Locate the cell with the specified text and output its (x, y) center coordinate. 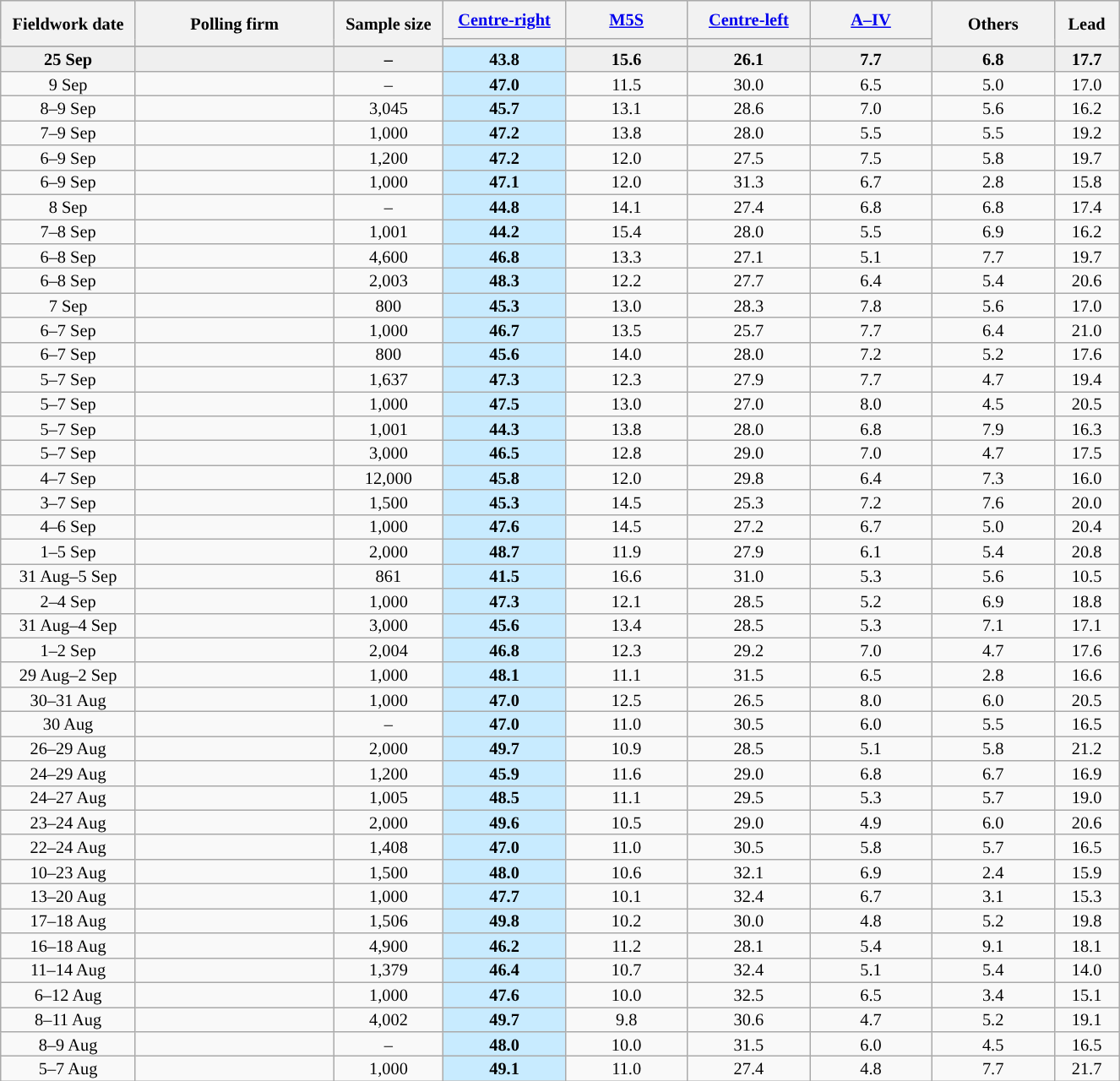
23–24 Aug (68, 823)
48.5 (505, 797)
17–18 Aug (68, 921)
15.1 (1086, 995)
26–29 Aug (68, 748)
2.4 (993, 872)
16.0 (1086, 478)
15.3 (1086, 895)
47.7 (505, 895)
4–7 Sep (68, 478)
3.4 (993, 995)
46.2 (505, 946)
7 Sep (68, 306)
10–23 Aug (68, 872)
19.4 (1086, 378)
21.2 (1086, 748)
11.2 (627, 946)
Polling firm (235, 24)
4–6 Sep (68, 527)
12,000 (389, 478)
3.1 (993, 895)
30–31 Aug (68, 699)
Sample size (389, 24)
2,004 (389, 650)
10.6 (627, 872)
6.1 (872, 551)
18.1 (1086, 946)
8–11 Aug (68, 1019)
Fieldwork date (68, 24)
25.7 (748, 329)
4,900 (389, 946)
28.3 (748, 306)
15.4 (627, 231)
48.1 (505, 674)
1,506 (389, 921)
27.2 (748, 527)
27.5 (748, 157)
10.9 (627, 748)
45.8 (505, 478)
8–9 Sep (68, 108)
12.5 (627, 699)
16.9 (1086, 774)
Centre-left (748, 19)
12.1 (627, 600)
31.0 (748, 576)
1–5 Sep (68, 551)
7.1 (993, 625)
19.2 (1086, 132)
Others (993, 24)
17.5 (1086, 453)
10.2 (627, 921)
26.1 (748, 59)
4,002 (389, 1019)
1,408 (389, 846)
2,003 (389, 280)
7.3 (993, 478)
48.3 (505, 280)
15.8 (1086, 182)
6–12 Aug (68, 995)
Lead (1086, 24)
17.4 (1086, 206)
Centre-right (505, 19)
24–29 Aug (68, 774)
1,379 (389, 970)
8 Sep (68, 206)
17.1 (1086, 625)
4.9 (872, 823)
7.9 (993, 427)
3,045 (389, 108)
3–7 Sep (68, 502)
7.5 (872, 157)
7.8 (872, 306)
11.5 (627, 83)
20.0 (1086, 502)
12.8 (627, 453)
26.5 (748, 699)
13.1 (627, 108)
11–14 Aug (68, 970)
861 (389, 576)
8–9 Aug (68, 1044)
15.9 (1086, 872)
M5S (627, 19)
5–7 Aug (68, 1067)
10.7 (627, 970)
20.8 (1086, 551)
43.8 (505, 59)
11.6 (627, 774)
46.5 (505, 453)
7.6 (993, 502)
13.5 (627, 329)
28.6 (748, 108)
A–IV (872, 19)
45.9 (505, 774)
27.1 (748, 255)
49.8 (505, 921)
29.8 (748, 478)
9.1 (993, 946)
47.1 (505, 182)
49.1 (505, 1067)
7–8 Sep (68, 231)
15.6 (627, 59)
31 Aug–4 Sep (68, 625)
16–18 Aug (68, 946)
16.3 (1086, 427)
22–24 Aug (68, 846)
21.0 (1086, 329)
21.7 (1086, 1067)
17.7 (1086, 59)
2–4 Sep (68, 600)
32.5 (748, 995)
1,005 (389, 797)
30 Aug (68, 723)
41.5 (505, 576)
27.7 (748, 280)
10.1 (627, 895)
31.3 (748, 182)
11.9 (627, 551)
28.1 (748, 946)
13.4 (627, 625)
9.8 (627, 1019)
7–9 Sep (68, 132)
48.7 (505, 551)
32.1 (748, 872)
29 Aug–2 Sep (68, 674)
1–2 Sep (68, 650)
29.2 (748, 650)
9 Sep (68, 83)
18.8 (1086, 600)
19.8 (1086, 921)
4,600 (389, 255)
45.7 (505, 108)
44.2 (505, 231)
30.6 (748, 1019)
12.2 (627, 280)
13.3 (627, 255)
49.6 (505, 823)
44.3 (505, 427)
46.7 (505, 329)
20.4 (1086, 527)
13–20 Aug (68, 895)
27.0 (748, 404)
47.5 (505, 404)
14.1 (627, 206)
19.1 (1086, 1019)
31 Aug–5 Sep (68, 576)
19.0 (1086, 797)
46.4 (505, 970)
25.3 (748, 502)
44.8 (505, 206)
29.5 (748, 797)
1,637 (389, 378)
24–27 Aug (68, 797)
25 Sep (68, 59)
